Search for the cell housing the specified text and yield its (X, Y) center coordinate. 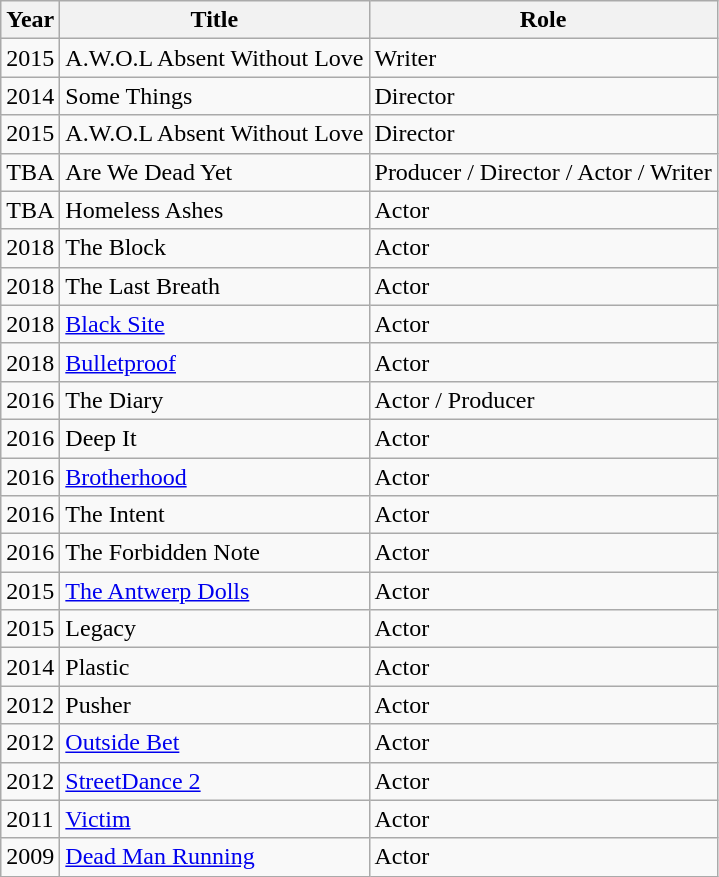
Year (30, 20)
Deep It (214, 438)
Brotherhood (214, 477)
Pusher (214, 705)
2011 (30, 819)
Outside Bet (214, 743)
Dead Man Running (214, 857)
Plastic (214, 667)
Bulletproof (214, 362)
The Diary (214, 400)
The Antwerp Dolls (214, 591)
Role (543, 20)
The Last Breath (214, 286)
Writer (543, 58)
2009 (30, 857)
Actor / Producer (543, 400)
Legacy (214, 629)
Black Site (214, 324)
The Forbidden Note (214, 553)
The Intent (214, 515)
Homeless Ashes (214, 210)
Title (214, 20)
Producer / Director / Actor / Writer (543, 172)
StreetDance 2 (214, 781)
The Block (214, 248)
Victim (214, 819)
Some Things (214, 96)
Are We Dead Yet (214, 172)
